Provide the [X, Y] coordinate of the cell's center where the given text is located.  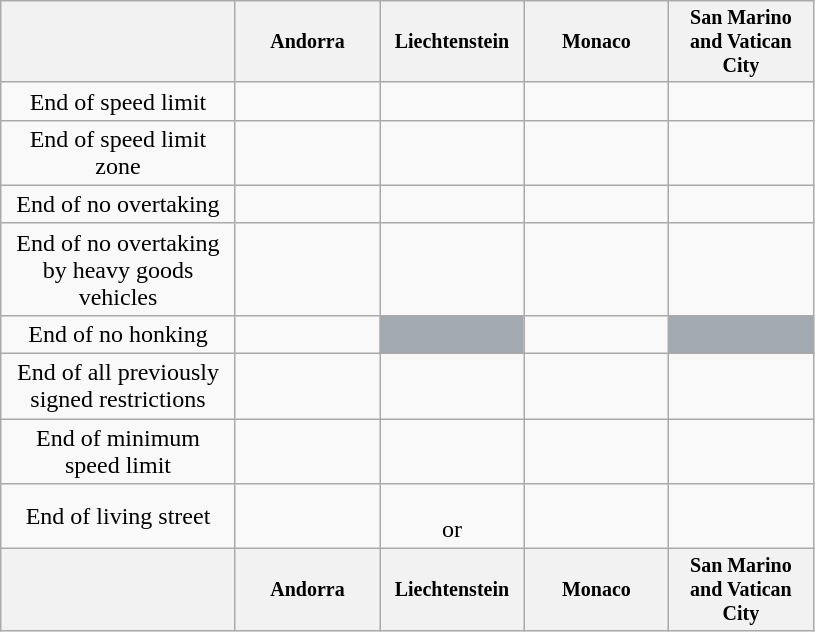
End of minimum speed limit [118, 452]
End of speed limit [118, 101]
End of speed limit zone [118, 152]
End of no overtaking [118, 204]
or [452, 516]
End of all previously signed restrictions [118, 386]
End of no honking [118, 334]
End of no overtaking by heavy goods vehicles [118, 269]
End of living street [118, 516]
